Output the [X, Y] coordinate of the center of the cell containing the given text.  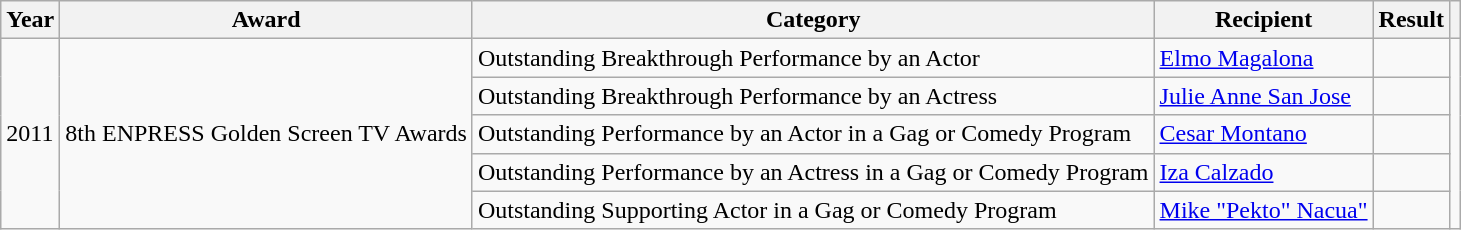
Award [266, 20]
Outstanding Breakthrough Performance by an Actress [813, 96]
Outstanding Performance by an Actor in a Gag or Comedy Program [813, 134]
Result [1411, 20]
2011 [30, 134]
Recipient [1264, 20]
Iza Calzado [1264, 172]
Outstanding Breakthrough Performance by an Actor [813, 58]
Mike "Pekto" Nacua" [1264, 210]
Outstanding Performance by an Actress in a Gag or Comedy Program [813, 172]
8th ENPRESS Golden Screen TV Awards [266, 134]
Elmo Magalona [1264, 58]
Category [813, 20]
Outstanding Supporting Actor in a Gag or Comedy Program [813, 210]
Cesar Montano [1264, 134]
Julie Anne San Jose [1264, 96]
Year [30, 20]
